Extract the (x, y) coordinate from the center of the cell holding the provided text.  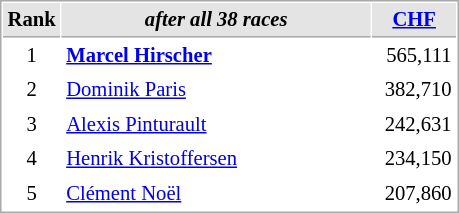
Rank (32, 20)
after all 38 races (216, 20)
Henrik Kristoffersen (216, 158)
1 (32, 56)
Dominik Paris (216, 90)
2 (32, 90)
234,150 (414, 158)
242,631 (414, 124)
Clément Noël (216, 194)
Alexis Pinturault (216, 124)
382,710 (414, 90)
207,860 (414, 194)
4 (32, 158)
CHF (414, 20)
5 (32, 194)
Marcel Hirscher (216, 56)
565,111 (414, 56)
3 (32, 124)
